From the cell containing the given text, extract its center point as [X, Y] coordinate. 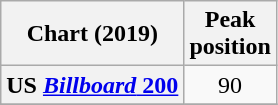
US Billboard 200 [92, 85]
Peakposition [230, 34]
90 [230, 85]
Chart (2019) [92, 34]
